Identify which cell holds the provided text, then report its (X, Y) central coordinate. 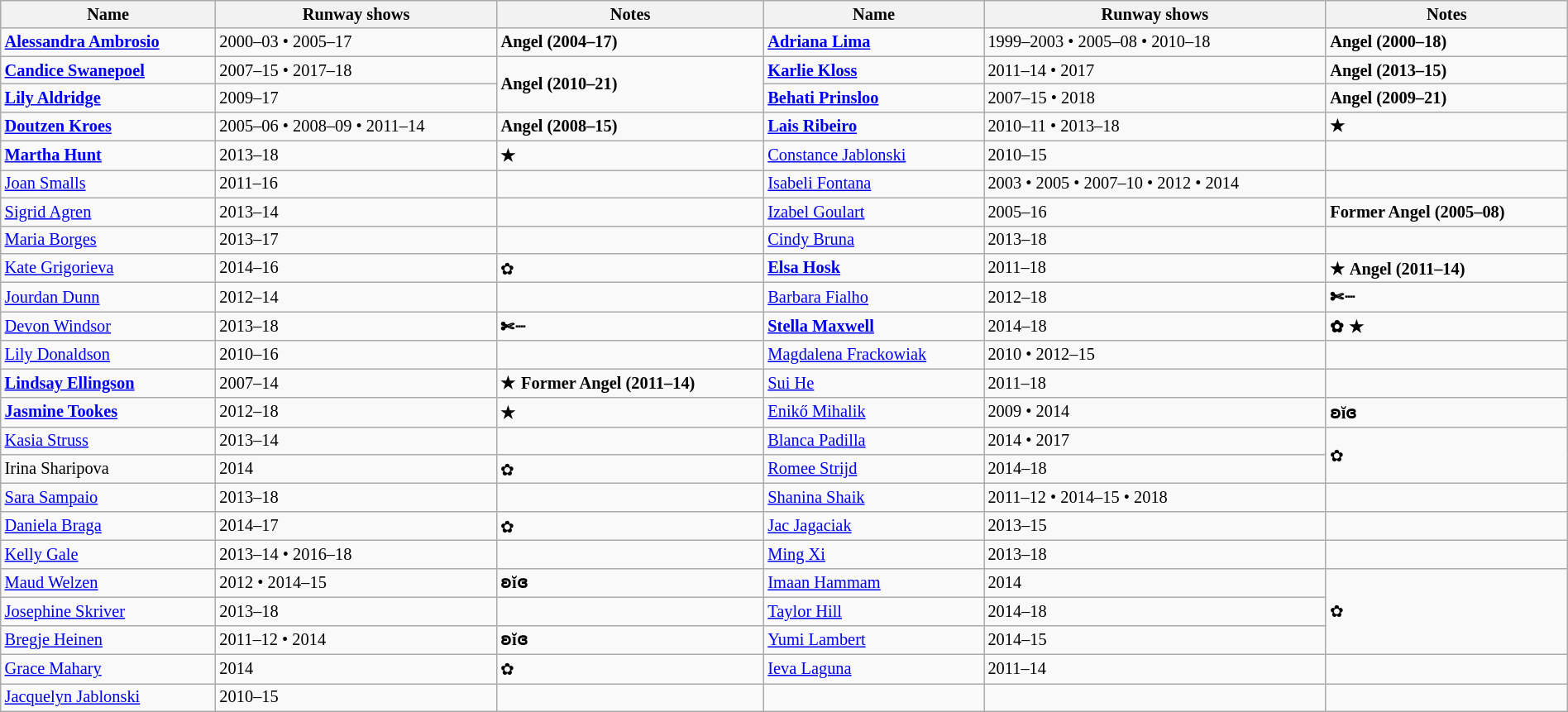
2010 • 2012–15 (1155, 355)
2003 • 2005 • 2007–10 • 2012 • 2014 (1155, 184)
Former Angel (2005–08) (1446, 212)
Martha Hunt (108, 155)
2011–14 • 2017 (1155, 70)
Magdalena Frackowiak (873, 355)
Karlie Kloss (873, 70)
2000–03 • 2005–17 (356, 42)
2013–14 • 2016–18 (356, 554)
Angel (2013–15) (1446, 70)
Angel (2008–15) (630, 126)
2007–15 • 2017–18 (356, 70)
Angel (2000–18) (1446, 42)
Ieva Laguna (873, 668)
Taylor Hill (873, 611)
Behati Prinsloo (873, 98)
Romee Strijd (873, 468)
2012–14 (356, 296)
2014–17 (356, 526)
Bregje Heinen (108, 640)
Kasia Struss (108, 441)
2011–16 (356, 184)
Barbara Fialho (873, 296)
Maud Welzen (108, 582)
Enikő Mihalik (873, 412)
Adriana Lima (873, 42)
Izabel Goulart (873, 212)
Ming Xi (873, 554)
Lily Aldridge (108, 98)
2007–15 • 2018 (1155, 98)
Joan Smalls (108, 184)
Devon Windsor (108, 326)
Jourdan Dunn (108, 296)
2013–15 (1155, 526)
Maria Borges (108, 240)
Constance Jablonski (873, 155)
★ Angel (2011–14) (1446, 268)
2009 • 2014 (1155, 412)
Jasmine Tookes (108, 412)
2007–14 (356, 382)
Shanina Shaik (873, 497)
Jacquelyn Jablonski (108, 697)
Elsa Hosk (873, 268)
2010–11 • 2013–18 (1155, 126)
Cindy Bruna (873, 240)
Angel (2004–17) (630, 42)
Lais Ribeiro (873, 126)
★ Former Angel (2011–14) (630, 382)
Irina Sharipova (108, 468)
2014–15 (1155, 640)
Stella Maxwell (873, 326)
Sigrid Agren (108, 212)
Candice Swanepoel (108, 70)
2011–12 • 2014 (356, 640)
2014 • 2017 (1155, 441)
2013–17 (356, 240)
✿ ★ (1446, 326)
Sara Sampaio (108, 497)
2014–16 (356, 268)
2009–17 (356, 98)
Alessandra Ambrosio (108, 42)
Imaan Hammam (873, 582)
Grace Mahary (108, 668)
2011–12 • 2014–15 • 2018 (1155, 497)
Angel (2009–21) (1446, 98)
Isabeli Fontana (873, 184)
1999–2003 • 2005–08 • 2010–18 (1155, 42)
Sui He (873, 382)
Kate Grigorieva (108, 268)
Josephine Skriver (108, 611)
2005–06 • 2008–09 • 2011–14 (356, 126)
Daniela Braga (108, 526)
2010–16 (356, 355)
2005–16 (1155, 212)
Angel (2010–21) (630, 84)
2011–14 (1155, 668)
Jac Jagaciak (873, 526)
2012 • 2014–15 (356, 582)
Kelly Gale (108, 554)
Doutzen Kroes (108, 126)
Lindsay Ellingson (108, 382)
Lily Donaldson (108, 355)
Yumi Lambert (873, 640)
Blanca Padilla (873, 441)
